Detect which cell encompasses the target text, then output its (x, y) center coordinate. 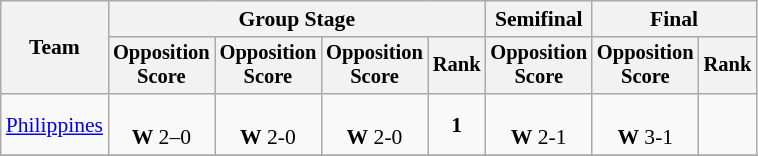
W 2–0 (162, 124)
Team (54, 48)
Final (674, 19)
Semifinal (538, 19)
W 3-1 (646, 124)
Group Stage (296, 19)
1 (457, 124)
Philippines (54, 124)
W 2-1 (538, 124)
